Extract the (x, y) coordinate from the center of the cell holding the provided text.  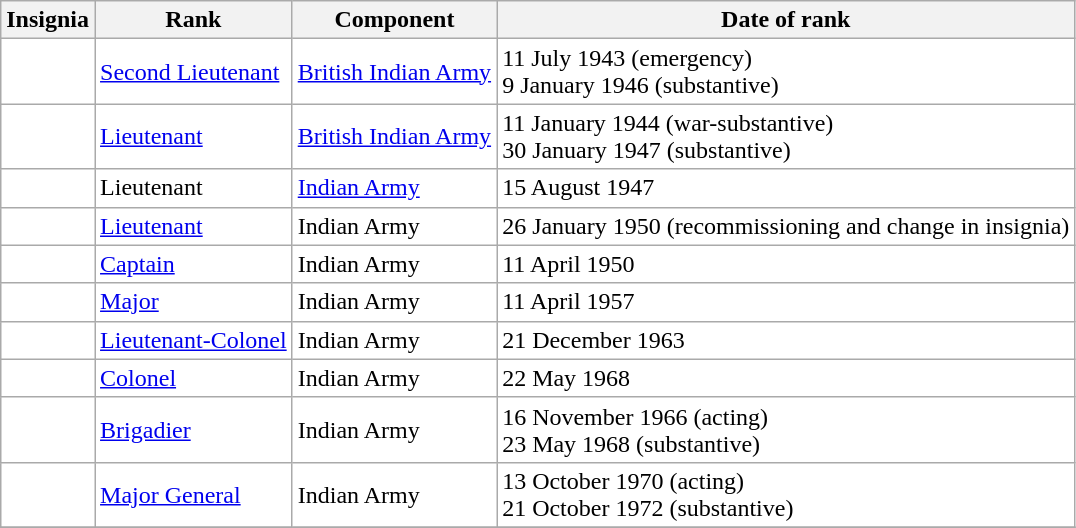
11 July 1943 (emergency)9 January 1946 (substantive) (786, 72)
11 April 1957 (786, 302)
Lieutenant-Colonel (194, 340)
Insignia (48, 20)
11 April 1950 (786, 264)
Major (194, 302)
Second Lieutenant (194, 72)
Colonel (194, 378)
Captain (194, 264)
26 January 1950 (recommissioning and change in insignia) (786, 226)
16 November 1966 (acting)23 May 1968 (substantive) (786, 430)
Brigadier (194, 430)
13 October 1970 (acting)21 October 1972 (substantive) (786, 494)
22 May 1968 (786, 378)
15 August 1947 (786, 188)
Date of rank (786, 20)
Component (394, 20)
Rank (194, 20)
21 December 1963 (786, 340)
11 January 1944 (war-substantive)30 January 1947 (substantive) (786, 136)
Major General (194, 494)
